Determine the (X, Y) coordinate at the center of the cell enclosing the given text.  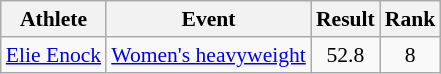
Athlete (54, 19)
Rank (410, 19)
Event (208, 19)
8 (410, 55)
52.8 (346, 55)
Women's heavyweight (208, 55)
Result (346, 19)
Elie Enock (54, 55)
